For the text-containing cell, return its midpoint in [x, y] coordinate format. 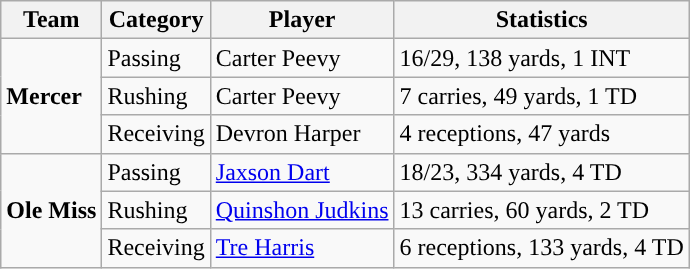
Category [156, 20]
Devron Harper [302, 134]
13 carries, 60 yards, 2 TD [542, 210]
16/29, 138 yards, 1 INT [542, 58]
Player [302, 20]
Quinshon Judkins [302, 210]
Jaxson Dart [302, 172]
Ole Miss [52, 210]
18/23, 334 yards, 4 TD [542, 172]
Statistics [542, 20]
4 receptions, 47 yards [542, 134]
7 carries, 49 yards, 1 TD [542, 96]
Team [52, 20]
Mercer [52, 96]
6 receptions, 133 yards, 4 TD [542, 248]
Tre Harris [302, 248]
